Return the (X, Y) coordinate for the center point of the cell that contains the specified text.  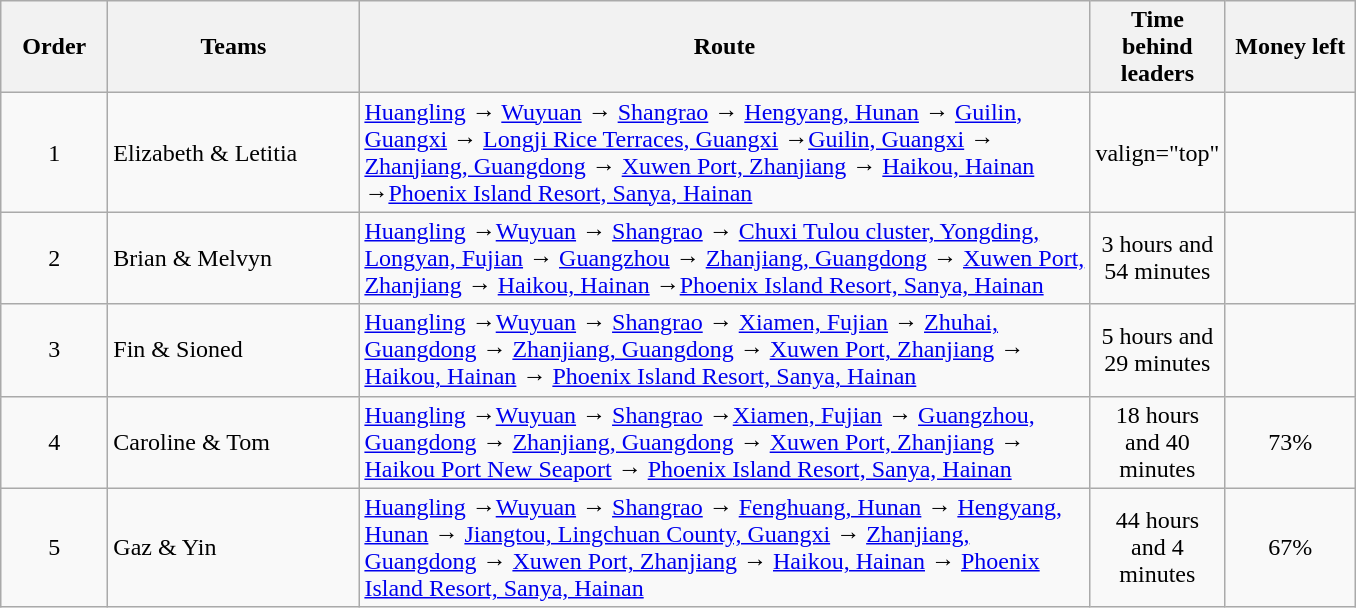
Brian & Melvyn (234, 258)
5 hours and 29 minutes (1158, 350)
18 hours and 40 minutes (1158, 442)
valign="top" (1158, 152)
Gaz & Yin (234, 548)
67% (1290, 548)
44 hours and 4 minutes (1158, 548)
2 (54, 258)
Route (724, 47)
Elizabeth & Letitia (234, 152)
Time behind leaders (1158, 47)
Money left (1290, 47)
4 (54, 442)
Caroline & Tom (234, 442)
Teams (234, 47)
Order (54, 47)
5 (54, 548)
73% (1290, 442)
3 (54, 350)
1 (54, 152)
3 hours and 54 minutes (1158, 258)
Fin & Sioned (234, 350)
